From the cell containing the given text, extract its center point as (X, Y) coordinate. 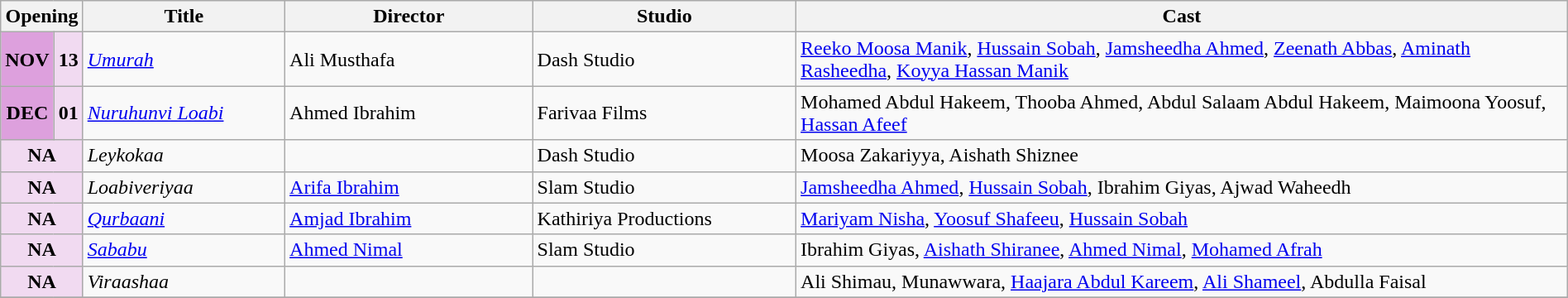
Ali Shimau, Munawwara, Haajara Abdul Kareem, Ali Shameel, Abdulla Faisal (1183, 281)
Umurah (184, 60)
Arifa Ibrahim (409, 187)
Mariyam Nisha, Yoosuf Shafeeu, Hussain Sobah (1183, 219)
Qurbaani (184, 219)
DEC (27, 113)
Farivaa Films (665, 113)
01 (68, 113)
Mohamed Abdul Hakeem, Thooba Ahmed, Abdul Salaam Abdul Hakeem, Maimoona Yoosuf, Hassan Afeef (1183, 113)
Moosa Zakariyya, Aishath Shiznee (1183, 156)
Jamsheedha Ahmed, Hussain Sobah, Ibrahim Giyas, Ajwad Waheedh (1183, 187)
Reeko Moosa Manik, Hussain Sobah, Jamsheedha Ahmed, Zeenath Abbas, Aminath Rasheedha, Koyya Hassan Manik (1183, 60)
Studio (665, 17)
Nuruhunvi Loabi (184, 113)
Kathiriya Productions (665, 219)
Sababu (184, 250)
Leykokaa (184, 156)
Ahmed Ibrahim (409, 113)
Amjad Ibrahim (409, 219)
13 (68, 60)
Loabiveriyaa (184, 187)
Viraashaa (184, 281)
NOV (27, 60)
Director (409, 17)
Title (184, 17)
Ali Musthafa (409, 60)
Ibrahim Giyas, Aishath Shiranee, Ahmed Nimal, Mohamed Afrah (1183, 250)
Opening (41, 17)
Ahmed Nimal (409, 250)
Cast (1183, 17)
